Pinpoint the cell where the given text exists, returning its (x, y) midpoint coordinate. 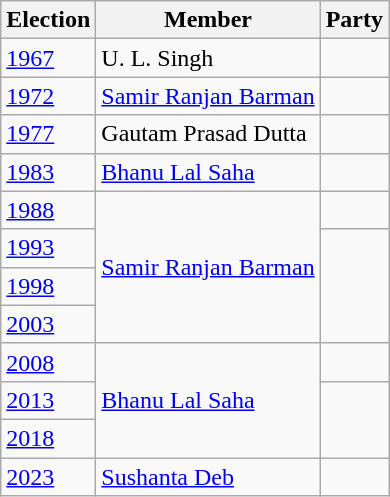
1967 (48, 58)
Party (354, 20)
1998 (48, 286)
1972 (48, 96)
Sushanta Deb (208, 477)
U. L. Singh (208, 58)
2003 (48, 324)
1993 (48, 248)
1988 (48, 210)
2018 (48, 438)
Election (48, 20)
Member (208, 20)
2023 (48, 477)
2008 (48, 362)
1983 (48, 172)
Gautam Prasad Dutta (208, 134)
1977 (48, 134)
2013 (48, 400)
